Detect which cell encompasses the target text, then output its [X, Y] center coordinate. 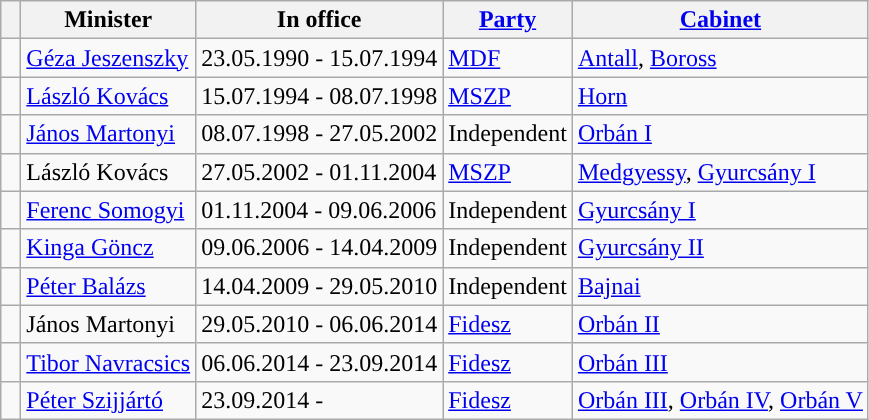
Orbán III, Orbán IV, Orbán V [720, 400]
01.11.2004 - 09.06.2006 [320, 210]
Orbán II [720, 324]
Ferenc Somogyi [108, 210]
23.09.2014 - [320, 400]
MDF [508, 58]
Péter Szijjártó [108, 400]
Horn [720, 96]
Cabinet [720, 20]
Orbán III [720, 362]
15.07.1994 - 08.07.1998 [320, 96]
Géza Jeszenszky [108, 58]
Kinga Göncz [108, 248]
29.05.2010 - 06.06.2014 [320, 324]
06.06.2014 - 23.09.2014 [320, 362]
Bajnai [720, 286]
Minister [108, 20]
23.05.1990 - 15.07.1994 [320, 58]
In office [320, 20]
09.06.2006 - 14.04.2009 [320, 248]
Gyurcsány II [720, 248]
14.04.2009 - 29.05.2010 [320, 286]
27.05.2002 - 01.11.2004 [320, 172]
08.07.1998 - 27.05.2002 [320, 134]
Medgyessy, Gyurcsány I [720, 172]
Gyurcsány I [720, 210]
Party [508, 20]
Tibor Navracsics [108, 362]
Péter Balázs [108, 286]
Orbán I [720, 134]
Antall, Boross [720, 58]
